Return [x, y] of the center of cell containing provided text 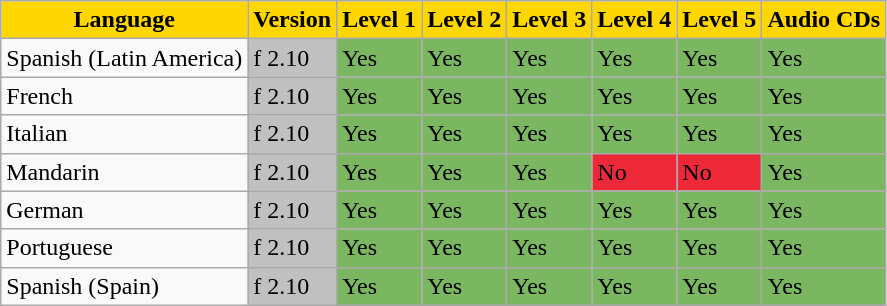
French [124, 96]
Level 1 [380, 20]
German [124, 210]
Spanish (Latin America) [124, 58]
Level 4 [634, 20]
Version [292, 20]
Level 5 [720, 20]
Mandarin [124, 172]
Italian [124, 134]
Portuguese [124, 248]
Audio CDs [824, 20]
Level 2 [464, 20]
Language [124, 20]
Level 3 [550, 20]
Spanish (Spain) [124, 286]
